Detect which cell encompasses the target text, then output its (X, Y) center coordinate. 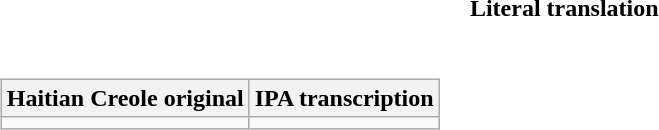
IPA transcription (344, 98)
Haitian Creole original (125, 98)
